Identify which cell holds the provided text, then report its (x, y) central coordinate. 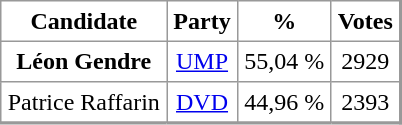
Léon Gendre (84, 61)
UMP (202, 61)
% (284, 21)
Votes (366, 21)
44,96 % (284, 102)
2393 (366, 102)
55,04 % (284, 61)
Patrice Raffarin (84, 102)
Party (202, 21)
DVD (202, 102)
2929 (366, 61)
Candidate (84, 21)
